Return the [X, Y] coordinate for the center point of the cell that contains the specified text.  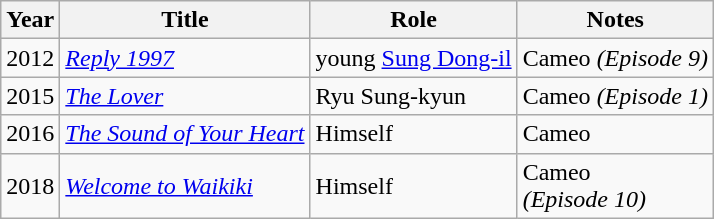
Cameo [615, 134]
2016 [30, 134]
Reply 1997 [185, 58]
2015 [30, 96]
Welcome to Waikiki [185, 186]
2018 [30, 186]
2012 [30, 58]
Cameo (Episode 1) [615, 96]
young Sung Dong-il [414, 58]
The Lover [185, 96]
Cameo (Episode 9) [615, 58]
The Sound of Your Heart [185, 134]
Notes [615, 20]
Year [30, 20]
Ryu Sung-kyun [414, 96]
Cameo(Episode 10) [615, 186]
Title [185, 20]
Role [414, 20]
